Provide the (x, y) coordinate of the cell's center where the given text is located.  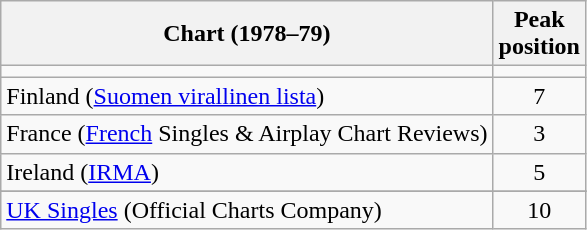
Chart (1978–79) (247, 34)
Ireland (IRMA) (247, 172)
Finland (Suomen virallinen lista) (247, 96)
3 (539, 134)
5 (539, 172)
France (French Singles & Airplay Chart Reviews) (247, 134)
UK Singles (Official Charts Company) (247, 210)
Peakposition (539, 34)
10 (539, 210)
7 (539, 96)
